For the text-containing cell, return its midpoint in (x, y) coordinate format. 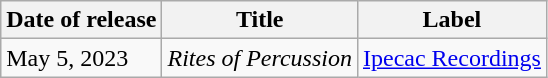
Date of release (82, 20)
Label (452, 20)
May 5, 2023 (82, 58)
Ipecac Recordings (452, 58)
Title (260, 20)
Rites of Percussion (260, 58)
